Provide the (x, y) coordinate of the cell's center where the given text is located.  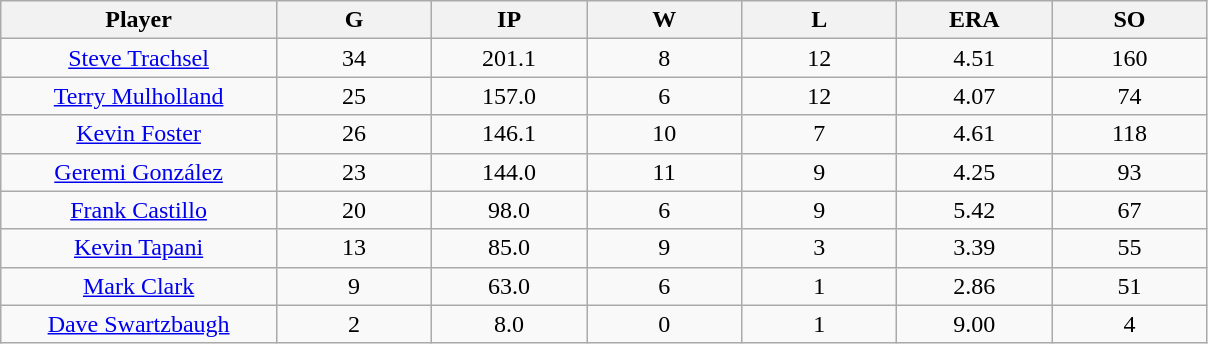
26 (354, 134)
13 (354, 248)
144.0 (510, 172)
Mark Clark (139, 286)
2.86 (974, 286)
IP (510, 20)
3.39 (974, 248)
74 (1130, 96)
157.0 (510, 96)
Dave Swartzbaugh (139, 324)
5.42 (974, 210)
4.25 (974, 172)
23 (354, 172)
4.07 (974, 96)
10 (664, 134)
Geremi González (139, 172)
Kevin Tapani (139, 248)
G (354, 20)
4.51 (974, 58)
Steve Trachsel (139, 58)
ERA (974, 20)
8 (664, 58)
7 (820, 134)
11 (664, 172)
118 (1130, 134)
201.1 (510, 58)
3 (820, 248)
8.0 (510, 324)
34 (354, 58)
63.0 (510, 286)
51 (1130, 286)
25 (354, 96)
0 (664, 324)
20 (354, 210)
9.00 (974, 324)
146.1 (510, 134)
Frank Castillo (139, 210)
93 (1130, 172)
Terry Mulholland (139, 96)
Player (139, 20)
98.0 (510, 210)
SO (1130, 20)
W (664, 20)
Kevin Foster (139, 134)
4.61 (974, 134)
85.0 (510, 248)
4 (1130, 324)
2 (354, 324)
67 (1130, 210)
55 (1130, 248)
L (820, 20)
160 (1130, 58)
